From the cell containing the given text, extract its center point as (x, y) coordinate. 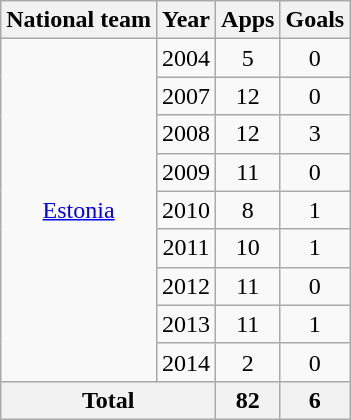
2010 (186, 210)
82 (248, 400)
5 (248, 58)
Total (108, 400)
Estonia (79, 210)
2011 (186, 248)
National team (79, 20)
Year (186, 20)
2007 (186, 96)
2012 (186, 286)
6 (315, 400)
2014 (186, 362)
2004 (186, 58)
8 (248, 210)
3 (315, 134)
2013 (186, 324)
2 (248, 362)
2008 (186, 134)
2009 (186, 172)
10 (248, 248)
Goals (315, 20)
Apps (248, 20)
